Determine the (x, y) coordinate at the center of the cell enclosing the given text.  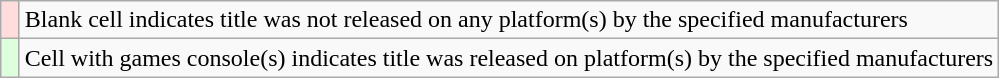
Cell with games console(s) indicates title was released on platform(s) by the specified manufacturers (508, 58)
Blank cell indicates title was not released on any platform(s) by the specified manufacturers (508, 20)
